Determine the [x, y] coordinate at the center of the cell enclosing the given text.  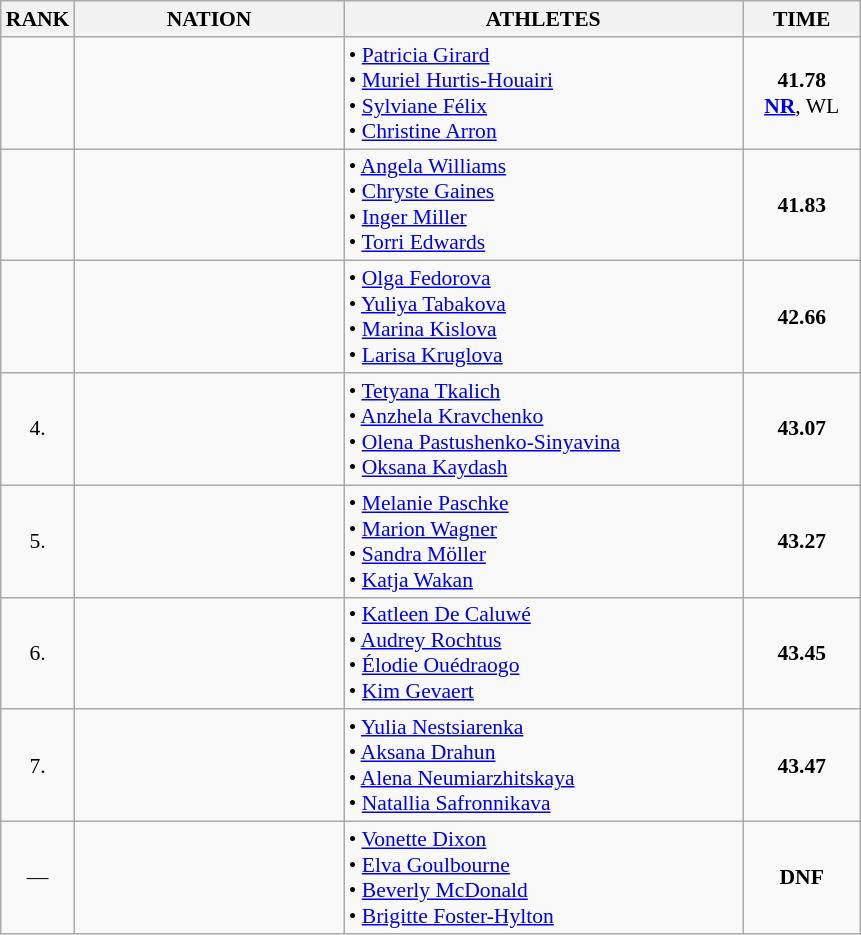
TIME [802, 19]
• Katleen De Caluwé• Audrey Rochtus• Élodie Ouédraogo• Kim Gevaert [544, 653]
RANK [38, 19]
ATHLETES [544, 19]
43.27 [802, 541]
43.07 [802, 429]
• Melanie Paschke• Marion Wagner• Sandra Möller• Katja Wakan [544, 541]
• Tetyana Tkalich• Anzhela Kravchenko• Olena Pastushenko-Sinyavina• Oksana Kaydash [544, 429]
4. [38, 429]
7. [38, 766]
6. [38, 653]
• Olga Fedorova• Yuliya Tabakova• Marina Kislova• Larisa Kruglova [544, 317]
41.83 [802, 205]
• Angela Williams• Chryste Gaines• Inger Miller• Torri Edwards [544, 205]
5. [38, 541]
41.78NR, WL [802, 93]
• Yulia Nestsiarenka• Aksana Drahun• Alena Neumiarzhitskaya• Natallia Safronnikava [544, 766]
— [38, 878]
• Patricia Girard• Muriel Hurtis-Houairi• Sylviane Félix• Christine Arron [544, 93]
• Vonette Dixon• Elva Goulbourne• Beverly McDonald• Brigitte Foster-Hylton [544, 878]
DNF [802, 878]
43.45 [802, 653]
42.66 [802, 317]
NATION [208, 19]
43.47 [802, 766]
